Identify which cell holds the provided text, then report its [x, y] central coordinate. 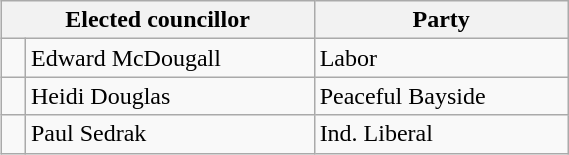
Ind. Liberal [441, 134]
Paul Sedrak [170, 134]
Heidi Douglas [170, 96]
Peaceful Bayside [441, 96]
Labor [441, 58]
Party [441, 20]
Edward McDougall [170, 58]
Elected councillor [158, 20]
